Scan for the cell matching the given text and deliver its [X, Y] coordinate at center. 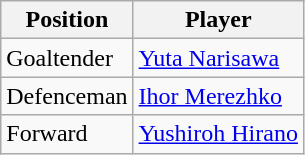
Position [67, 20]
Yushiroh Hirano [218, 134]
Player [218, 20]
Yuta Narisawa [218, 58]
Forward [67, 134]
Ihor Merezhko [218, 96]
Goaltender [67, 58]
Defenceman [67, 96]
